Provide the (x, y) coordinate of the cell's center where the given text is located.  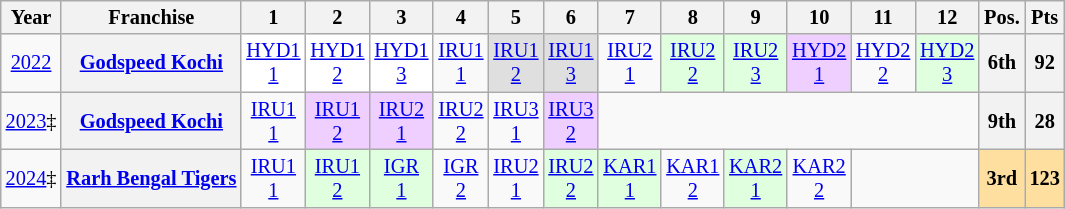
4 (460, 17)
IRU13 (570, 63)
KAR11 (630, 178)
92 (1045, 63)
HYD12 (337, 63)
Pts (1045, 17)
KAR22 (819, 178)
IGR1 (401, 178)
3rd (1002, 178)
Year (32, 17)
28 (1045, 121)
11 (883, 17)
HYD21 (819, 63)
KAR21 (756, 178)
2 (337, 17)
9th (1002, 121)
10 (819, 17)
12 (947, 17)
2024‡ (32, 178)
6th (1002, 63)
Rarh Bengal Tigers (151, 178)
KAR12 (692, 178)
1 (273, 17)
HYD13 (401, 63)
6 (570, 17)
2023‡ (32, 121)
Pos. (1002, 17)
IRU32 (570, 121)
HYD23 (947, 63)
IRU23 (756, 63)
HYD22 (883, 63)
3 (401, 17)
9 (756, 17)
2022 (32, 63)
8 (692, 17)
IGR2 (460, 178)
HYD11 (273, 63)
Franchise (151, 17)
7 (630, 17)
5 (516, 17)
IRU31 (516, 121)
123 (1045, 178)
